Search for the cell housing the specified text and yield its [x, y] center coordinate. 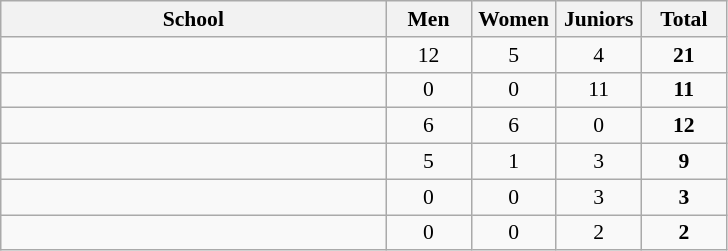
School [194, 19]
9 [684, 162]
Men [428, 19]
Women [514, 19]
21 [684, 55]
1 [514, 162]
Juniors [598, 19]
Total [684, 19]
4 [598, 55]
